Search for the cell housing the specified text and yield its [X, Y] center coordinate. 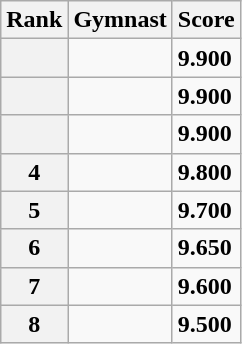
9.600 [206, 286]
Gymnast [120, 20]
Score [206, 20]
9.800 [206, 172]
7 [34, 286]
5 [34, 210]
Rank [34, 20]
8 [34, 324]
6 [34, 248]
4 [34, 172]
9.650 [206, 248]
9.500 [206, 324]
9.700 [206, 210]
